Pinpoint the cell where the given text exists, returning its (x, y) midpoint coordinate. 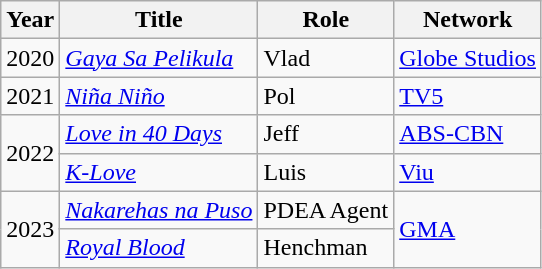
2020 (30, 58)
Title (159, 20)
2022 (30, 153)
Royal Blood (159, 248)
2023 (30, 229)
ABS-CBN (468, 134)
Luis (326, 172)
TV5 (468, 96)
Year (30, 20)
Nakarehas na Puso (159, 210)
Viu (468, 172)
2021 (30, 96)
Love in 40 Days (159, 134)
Henchman (326, 248)
GMA (468, 229)
Gaya Sa Pelikula (159, 58)
Jeff (326, 134)
Niña Niño (159, 96)
Role (326, 20)
Pol (326, 96)
K-Love (159, 172)
Network (468, 20)
Globe Studios (468, 58)
Vlad (326, 58)
PDEA Agent (326, 210)
